For the text-containing cell, return its midpoint in (x, y) coordinate format. 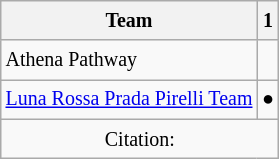
Luna Rossa Prada Pirelli Team (129, 100)
Athena Pathway (129, 60)
1 (268, 20)
Citation: (140, 138)
● (268, 100)
Team (129, 20)
